Return (X, Y) of the center of cell containing provided text 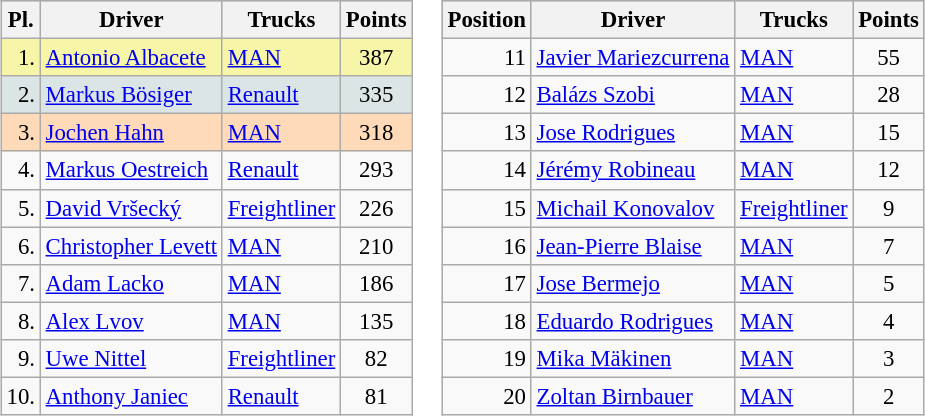
7. (20, 283)
Markus Bösiger (131, 95)
5. (20, 208)
Javier Mariezcurrena (632, 58)
Christopher Levett (131, 246)
1. (20, 58)
Uwe Nittel (131, 358)
16 (486, 246)
Jochen Hahn (131, 133)
Michail Konovalov (632, 208)
318 (376, 133)
10. (20, 396)
Jean-Pierre Blaise (632, 246)
18 (486, 321)
387 (376, 58)
226 (376, 208)
55 (888, 58)
186 (376, 283)
82 (376, 358)
6. (20, 246)
2. (20, 95)
Jose Bermejo (632, 283)
Balázs Szobi (632, 95)
Antonio Albacete (131, 58)
Anthony Janiec (131, 396)
13 (486, 133)
8. (20, 321)
Jérémy Robineau (632, 170)
Markus Oestreich (131, 170)
4 (888, 321)
11 (486, 58)
3. (20, 133)
Jose Rodrigues (632, 133)
9. (20, 358)
Mika Mäkinen (632, 358)
28 (888, 95)
335 (376, 95)
19 (486, 358)
4. (20, 170)
Position (486, 20)
5 (888, 283)
81 (376, 396)
Alex Lvov (131, 321)
210 (376, 246)
Pl. (20, 20)
3 (888, 358)
135 (376, 321)
20 (486, 396)
Adam Lacko (131, 283)
Eduardo Rodrigues (632, 321)
David Vršecký (131, 208)
14 (486, 170)
2 (888, 396)
293 (376, 170)
7 (888, 246)
Zoltan Birnbauer (632, 396)
17 (486, 283)
9 (888, 208)
